Capture the cell that displays the provided text and extract its [X, Y] central coordinate. 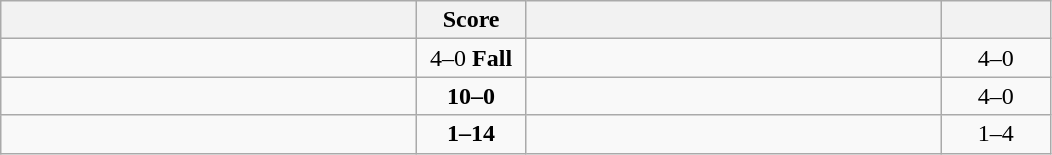
10–0 [472, 96]
Score [472, 20]
1–14 [472, 134]
4–0 Fall [472, 58]
1–4 [996, 134]
